Identify which cell holds the provided text, then report its [x, y] central coordinate. 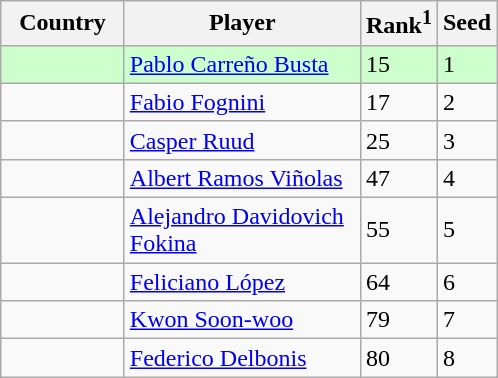
47 [398, 178]
Country [63, 24]
Kwon Soon-woo [242, 320]
Casper Ruud [242, 140]
1 [466, 64]
79 [398, 320]
4 [466, 178]
55 [398, 230]
Federico Delbonis [242, 358]
Seed [466, 24]
Fabio Fognini [242, 102]
Pablo Carreño Busta [242, 64]
7 [466, 320]
15 [398, 64]
8 [466, 358]
3 [466, 140]
17 [398, 102]
25 [398, 140]
Albert Ramos Viñolas [242, 178]
2 [466, 102]
Rank1 [398, 24]
Player [242, 24]
5 [466, 230]
80 [398, 358]
Alejandro Davidovich Fokina [242, 230]
Feliciano López [242, 282]
6 [466, 282]
64 [398, 282]
